Locate the cell with the specified text and output its (X, Y) center coordinate. 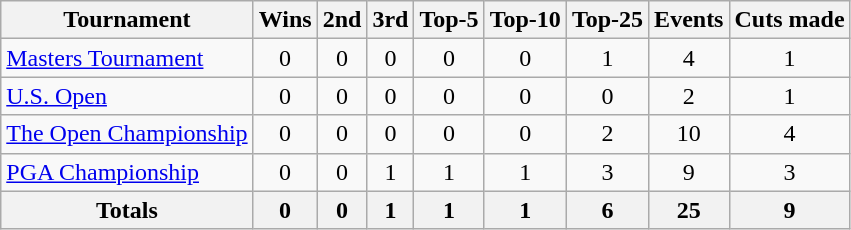
The Open Championship (127, 134)
25 (689, 210)
3rd (390, 20)
2nd (342, 20)
Masters Tournament (127, 58)
Tournament (127, 20)
U.S. Open (127, 96)
10 (689, 134)
Top-10 (525, 20)
Totals (127, 210)
Cuts made (790, 20)
Wins (285, 20)
Top-5 (449, 20)
Events (689, 20)
PGA Championship (127, 172)
6 (607, 210)
Top-25 (607, 20)
